Scan for the cell matching the given text and deliver its [X, Y] coordinate at center. 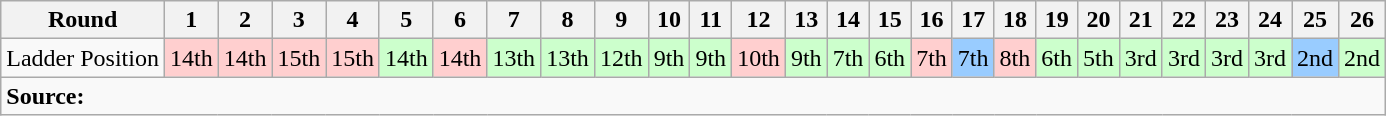
1 [191, 20]
15 [890, 20]
24 [1270, 20]
22 [1184, 20]
25 [1316, 20]
16 [932, 20]
6 [460, 20]
5 [406, 20]
8 [568, 20]
7 [514, 20]
11 [711, 20]
10 [669, 20]
Round [83, 20]
26 [1362, 20]
3 [299, 20]
10th [759, 58]
8th [1015, 58]
12 [759, 20]
4 [353, 20]
2 [245, 20]
Source: [694, 96]
12th [621, 58]
5th [1099, 58]
18 [1015, 20]
17 [973, 20]
14 [848, 20]
21 [1140, 20]
Ladder Position [83, 58]
9 [621, 20]
23 [1226, 20]
19 [1057, 20]
13 [806, 20]
20 [1099, 20]
